Scan for the cell matching the given text and deliver its (X, Y) coordinate at center. 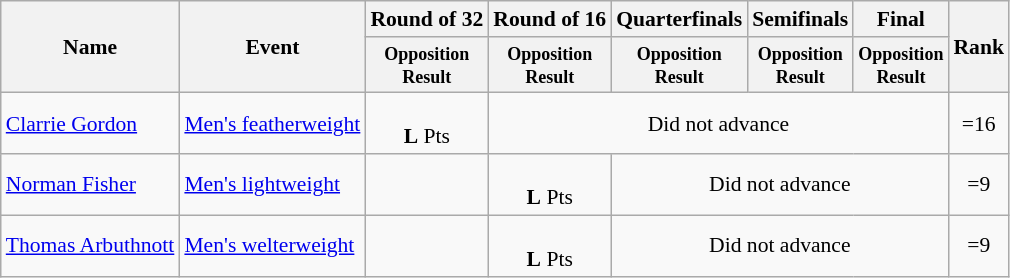
Event (272, 47)
=16 (978, 124)
Name (90, 47)
Clarrie Gordon (90, 124)
Men's lightweight (272, 184)
Round of 16 (550, 19)
Final (900, 19)
Norman Fisher (90, 184)
Round of 32 (426, 19)
Men's welterweight (272, 246)
Thomas Arbuthnott (90, 246)
Rank (978, 47)
Men's featherweight (272, 124)
Semifinals (800, 19)
Quarterfinals (679, 19)
